Find where the given text appears and provide that cell's center as (x, y) coordinate. 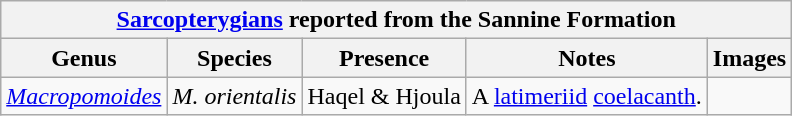
Genus (84, 58)
Sarcopterygians reported from the Sannine Formation (396, 20)
Images (749, 58)
Presence (384, 58)
Notes (586, 58)
Species (234, 58)
A latimeriid coelacanth. (586, 96)
Haqel & Hjoula (384, 96)
M. orientalis (234, 96)
Macropomoides (84, 96)
